Extract the [X, Y] coordinate from the center of the cell holding the provided text.  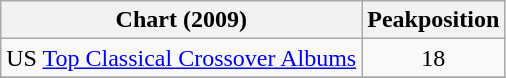
Peakposition [434, 20]
18 [434, 58]
Chart (2009) [182, 20]
US Top Classical Crossover Albums [182, 58]
